Scan for the cell matching the given text and deliver its (X, Y) coordinate at center. 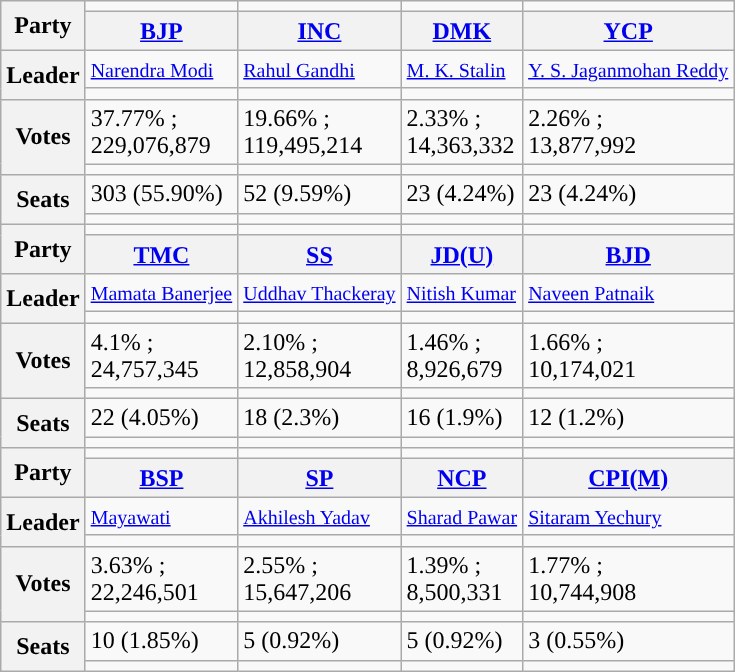
Mayawati (162, 516)
12 (1.2%) (628, 418)
4.1% ;24,757,345 (162, 354)
1.77% ;10,744,908 (628, 578)
BJD (628, 254)
10 (1.85%) (162, 641)
SP (320, 478)
Rahul Gandhi (320, 69)
BSP (162, 478)
Akhilesh Yadav (320, 516)
1.46% ;8,926,679 (462, 354)
M. K. Stalin (462, 69)
NCP (462, 478)
1.39% ;8,500,331 (462, 578)
Sitaram Yechury (628, 516)
2.55% ;15,647,206 (320, 578)
22 (4.05%) (162, 418)
Uddhav Thackeray (320, 292)
BJP (162, 31)
YCP (628, 31)
3.63% ;22,246,501 (162, 578)
CPI(M) (628, 478)
52 (9.59%) (320, 194)
19.66% ;119,495,214 (320, 132)
Mamata Banerjee (162, 292)
INC (320, 31)
TMC (162, 254)
37.77% ;229,076,879 (162, 132)
Y. S. Jaganmohan Reddy (628, 69)
3 (0.55%) (628, 641)
303 (55.90%) (162, 194)
18 (2.3%) (320, 418)
Narendra Modi (162, 69)
Naveen Patnaik (628, 292)
DMK (462, 31)
Nitish Kumar (462, 292)
SS (320, 254)
Sharad Pawar (462, 516)
2.26% ;13,877,992 (628, 132)
16 (1.9%) (462, 418)
JD(U) (462, 254)
2.33% ;14,363,332 (462, 132)
1.66% ;10,174,021 (628, 354)
2.10% ;12,858,904 (320, 354)
